Extract the [X, Y] coordinate from the center of the cell holding the provided text.  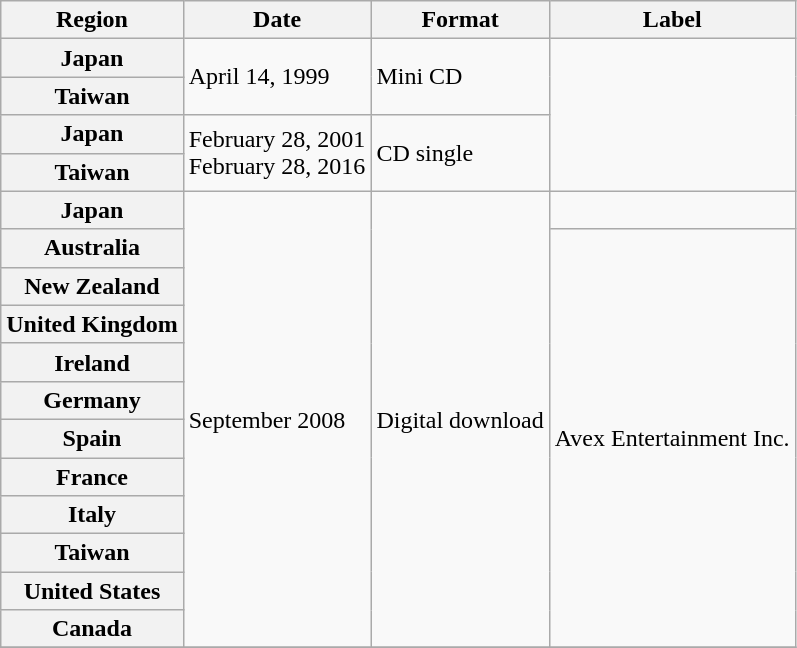
Region [92, 20]
Germany [92, 400]
CD single [460, 153]
Label [672, 20]
Date [277, 20]
February 28, 2001February 28, 2016 [277, 153]
April 14, 1999 [277, 77]
United Kingdom [92, 324]
Canada [92, 629]
Spain [92, 438]
Ireland [92, 362]
New Zealand [92, 286]
United States [92, 591]
Australia [92, 248]
Digital download [460, 420]
Italy [92, 515]
Mini CD [460, 77]
France [92, 477]
Avex Entertainment Inc. [672, 438]
Format [460, 20]
September 2008 [277, 420]
